Detect which cell encompasses the target text, then output its (X, Y) center coordinate. 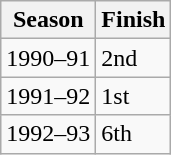
1991–92 (48, 96)
2nd (134, 58)
6th (134, 134)
1990–91 (48, 58)
Season (48, 20)
1992–93 (48, 134)
1st (134, 96)
Finish (134, 20)
